Provide the [x, y] coordinate of the cell's center where the given text is located.  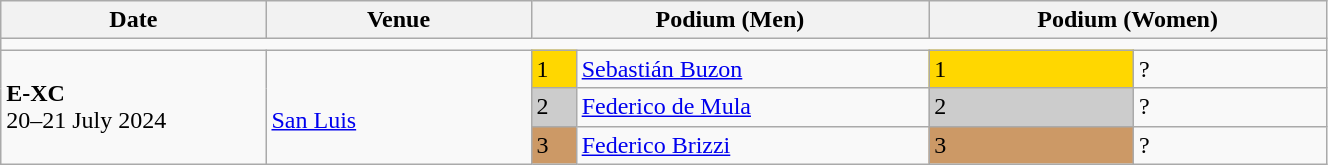
San Luis [398, 107]
Sebastián Buzon [752, 69]
Venue [398, 20]
Federico Brizzi [752, 145]
Date [134, 20]
Podium (Men) [730, 20]
E-XC 20–21 July 2024 [134, 107]
Podium (Women) [1128, 20]
Federico de Mula [752, 107]
